Return [X, Y] of the center of cell containing provided text 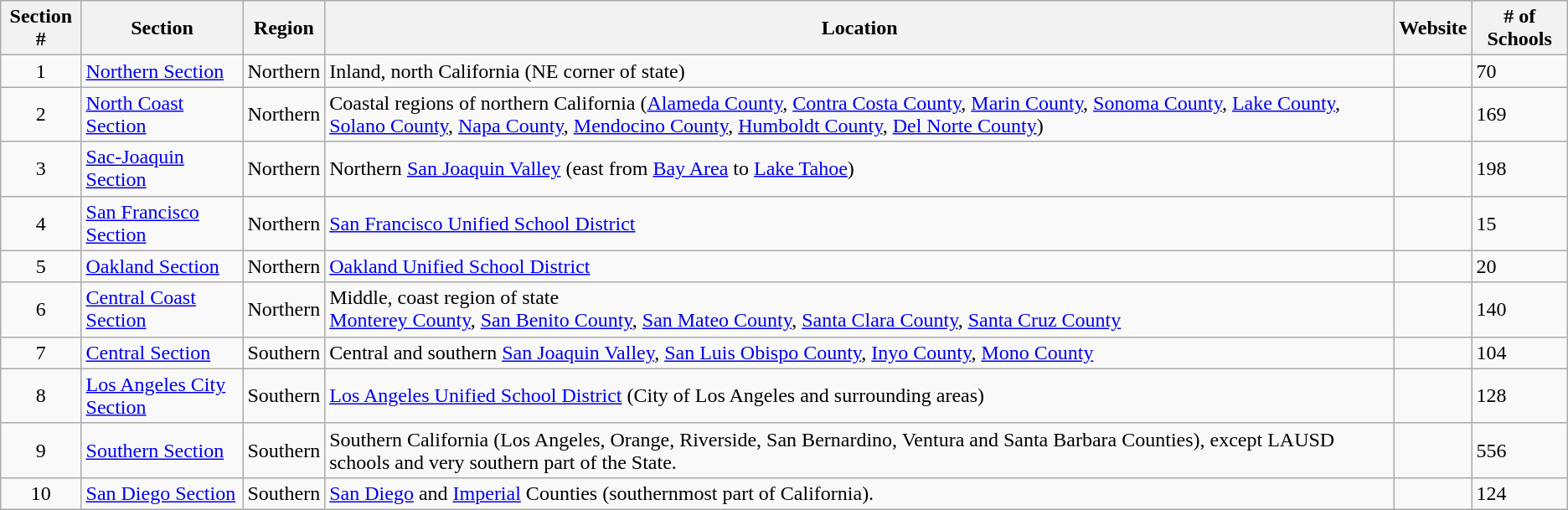
Los Angeles City Section [162, 395]
128 [1519, 395]
140 [1519, 310]
8 [41, 395]
70 [1519, 71]
20 [1519, 266]
3 [41, 169]
104 [1519, 353]
Central Section [162, 353]
7 [41, 353]
Oakland Unified School District [859, 266]
Section [162, 28]
124 [1519, 493]
5 [41, 266]
Central Coast Section [162, 310]
4 [41, 223]
169 [1519, 114]
15 [1519, 223]
Middle, coast region of state Monterey County, San Benito County, San Mateo County, Santa Clara County, Santa Cruz County [859, 310]
556 [1519, 451]
Sac-Joaquin Section [162, 169]
North Coast Section [162, 114]
# of Schools [1519, 28]
Section # [41, 28]
9 [41, 451]
1 [41, 71]
Website [1433, 28]
Region [284, 28]
Los Angeles Unified School District (City of Los Angeles and surrounding areas) [859, 395]
San Diego Section [162, 493]
Northern San Joaquin Valley (east from Bay Area to Lake Tahoe) [859, 169]
2 [41, 114]
10 [41, 493]
Southern Section [162, 451]
Central and southern San Joaquin Valley, San Luis Obispo County, Inyo County, Mono County [859, 353]
Oakland Section [162, 266]
198 [1519, 169]
Inland, north California (NE corner of state) [859, 71]
San Francisco Unified School District [859, 223]
6 [41, 310]
Northern Section [162, 71]
San Diego and Imperial Counties (southernmost part of California). [859, 493]
Location [859, 28]
San Francisco Section [162, 223]
